Output the [X, Y] coordinate of the center of the cell containing the given text.  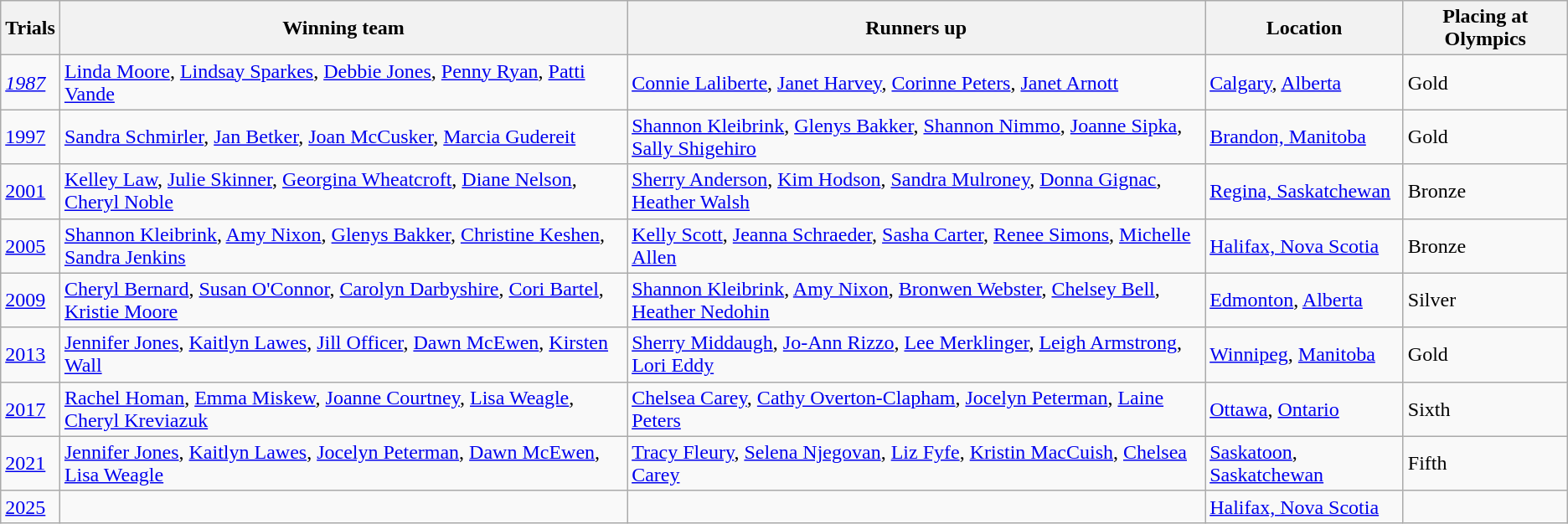
2025 [30, 506]
2009 [30, 300]
1997 [30, 137]
Ottawa, Ontario [1305, 408]
Regina, Saskatchewan [1305, 191]
Cheryl Bernard, Susan O'Connor, Carolyn Darbyshire, Cori Bartel, Kristie Moore [343, 300]
Jennifer Jones, Kaitlyn Lawes, Jocelyn Peterman, Dawn McEwen, Lisa Weagle [343, 464]
Edmonton, Alberta [1305, 300]
Silver [1485, 300]
Trials [30, 28]
Kelley Law, Julie Skinner, Georgina Wheatcroft, Diane Nelson, Cheryl Noble [343, 191]
Calgary, Alberta [1305, 82]
2017 [30, 408]
Tracy Fleury, Selena Njegovan, Liz Fyfe, Kristin MacCuish, Chelsea Carey [916, 464]
Shannon Kleibrink, Glenys Bakker, Shannon Nimmo, Joanne Sipka, Sally Shigehiro [916, 137]
Shannon Kleibrink, Amy Nixon, Glenys Bakker, Christine Keshen, Sandra Jenkins [343, 246]
Sixth [1485, 408]
Placing at Olympics [1485, 28]
Sherry Middaugh, Jo-Ann Rizzo, Lee Merklinger, Leigh Armstrong, Lori Eddy [916, 355]
2005 [30, 246]
Sherry Anderson, Kim Hodson, Sandra Mulroney, Donna Gignac, Heather Walsh [916, 191]
Shannon Kleibrink, Amy Nixon, Bronwen Webster, Chelsey Bell, Heather Nedohin [916, 300]
Linda Moore, Lindsay Sparkes, Debbie Jones, Penny Ryan, Patti Vande [343, 82]
Winning team [343, 28]
Location [1305, 28]
Sandra Schmirler, Jan Betker, Joan McCusker, Marcia Gudereit [343, 137]
Saskatoon, Saskatchewan [1305, 464]
Connie Laliberte, Janet Harvey, Corinne Peters, Janet Arnott [916, 82]
Rachel Homan, Emma Miskew, Joanne Courtney, Lisa Weagle, Cheryl Kreviazuk [343, 408]
Winnipeg, Manitoba [1305, 355]
1987 [30, 82]
2001 [30, 191]
2021 [30, 464]
Runners up [916, 28]
Chelsea Carey, Cathy Overton-Clapham, Jocelyn Peterman, Laine Peters [916, 408]
Kelly Scott, Jeanna Schraeder, Sasha Carter, Renee Simons, Michelle Allen [916, 246]
2013 [30, 355]
Fifth [1485, 464]
Jennifer Jones, Kaitlyn Lawes, Jill Officer, Dawn McEwen, Kirsten Wall [343, 355]
Brandon, Manitoba [1305, 137]
